Return the (X, Y) coordinate for the center point of the cell that contains the specified text.  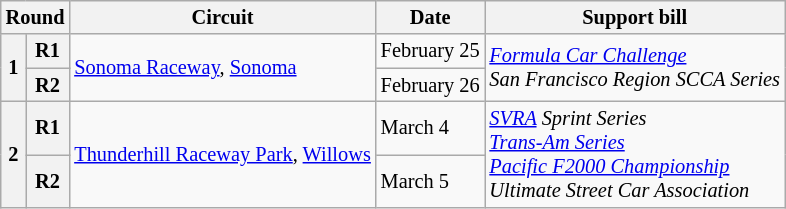
February 25 (430, 51)
SVRA Sprint SeriesTrans-Am SeriesPacific F2000 ChampionshipUltimate Street Car Association (634, 154)
Support bill (634, 17)
Circuit (222, 17)
March 5 (430, 180)
Formula Car ChallengeSan Francisco Region SCCA Series (634, 68)
February 26 (430, 85)
March 4 (430, 128)
Round (36, 17)
1 (14, 68)
Thunderhill Raceway Park, Willows (222, 154)
2 (14, 154)
Date (430, 17)
Sonoma Raceway, Sonoma (222, 68)
